Search for the cell housing the specified text and yield its (x, y) center coordinate. 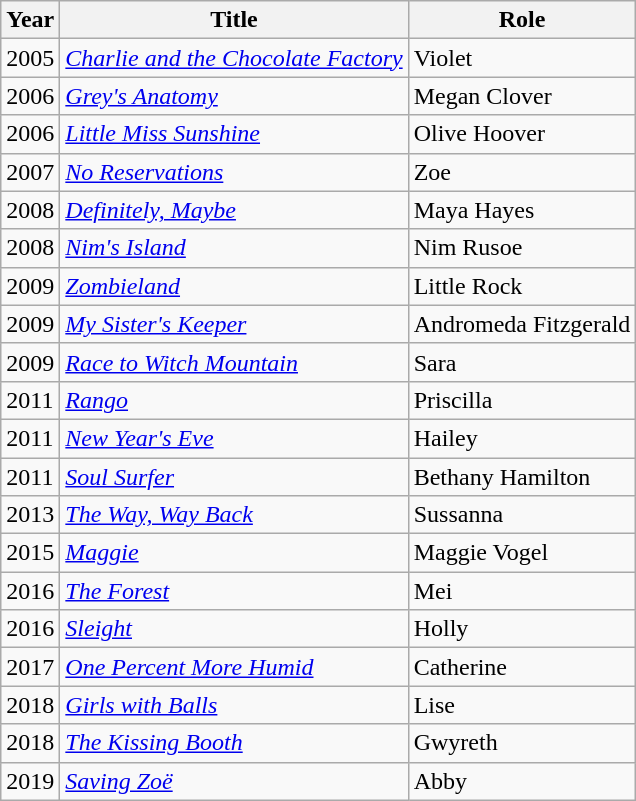
Sara (522, 362)
Nim's Island (234, 248)
Race to Witch Mountain (234, 362)
Hailey (522, 438)
The Way, Way Back (234, 515)
The Forest (234, 591)
Catherine (522, 667)
Saving Zoë (234, 781)
2015 (30, 553)
Zoe (522, 172)
2019 (30, 781)
2013 (30, 515)
Mei (522, 591)
Title (234, 20)
Little Rock (522, 286)
Abby (522, 781)
Violet (522, 58)
Role (522, 20)
Nim Rusoe (522, 248)
Bethany Hamilton (522, 477)
Grey's Anatomy (234, 96)
My Sister's Keeper (234, 324)
Maggie (234, 553)
New Year's Eve (234, 438)
Priscilla (522, 400)
Megan Clover (522, 96)
No Reservations (234, 172)
Soul Surfer (234, 477)
Olive Hoover (522, 134)
The Kissing Booth (234, 743)
Gwyreth (522, 743)
Maggie Vogel (522, 553)
Charlie and the Chocolate Factory (234, 58)
Sleight (234, 629)
Zombieland (234, 286)
Year (30, 20)
2017 (30, 667)
One Percent More Humid (234, 667)
Rango (234, 400)
Girls with Balls (234, 705)
Maya Hayes (522, 210)
Andromeda Fitzgerald (522, 324)
Definitely, Maybe (234, 210)
Little Miss Sunshine (234, 134)
2005 (30, 58)
2007 (30, 172)
Holly (522, 629)
Sussanna (522, 515)
Lise (522, 705)
